Return the [X, Y] coordinate for the center point of the cell that contains the specified text.  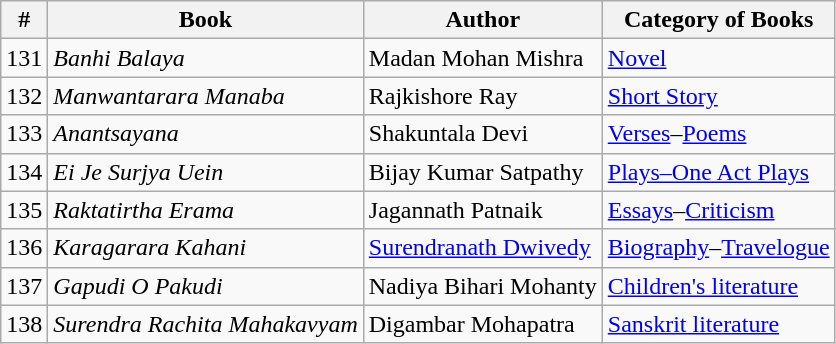
Verses–Poems [718, 134]
138 [24, 324]
Raktatirtha Erama [206, 210]
Bijay Kumar Satpathy [482, 172]
Nadiya Bihari Mohanty [482, 286]
Madan Mohan Mishra [482, 58]
Book [206, 20]
133 [24, 134]
136 [24, 248]
Category of Books [718, 20]
Shakuntala Devi [482, 134]
# [24, 20]
Rajkishore Ray [482, 96]
Karagarara Kahani [206, 248]
Essays–Criticism [718, 210]
Plays–One Act Plays [718, 172]
Jagannath Patnaik [482, 210]
132 [24, 96]
Manwantarara Manaba [206, 96]
Anantsayana [206, 134]
Novel [718, 58]
Author [482, 20]
Banhi Balaya [206, 58]
135 [24, 210]
Sanskrit literature [718, 324]
Children's literature [718, 286]
Surendranath Dwivedy [482, 248]
134 [24, 172]
Surendra Rachita Mahakavyam [206, 324]
137 [24, 286]
131 [24, 58]
Ei Je Surjya Uein [206, 172]
Gapudi O Pakudi [206, 286]
Digambar Mohapatra [482, 324]
Biography–Travelogue [718, 248]
Short Story [718, 96]
